Pinpoint the cell where the given text exists, returning its [x, y] midpoint coordinate. 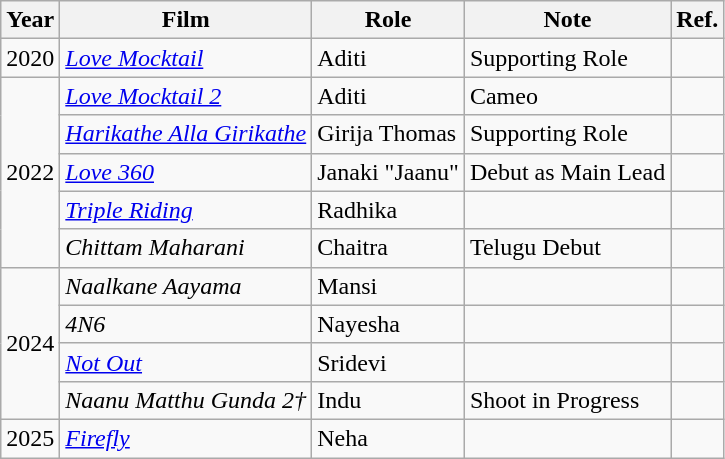
Love 360 [186, 172]
Triple Riding [186, 210]
Radhika [388, 210]
Chittam Maharani [186, 248]
Love Mocktail 2 [186, 96]
Girija Thomas [388, 134]
Debut as Main Lead [567, 172]
Harikathe Alla Girikathe [186, 134]
Indu [388, 400]
Year [30, 20]
4N6 [186, 324]
Nayesha [388, 324]
Naanu Matthu Gunda 2† [186, 400]
Cameo [567, 96]
Film [186, 20]
Telugu Debut [567, 248]
Shoot in Progress [567, 400]
Chaitra [388, 248]
2022 [30, 172]
Not Out [186, 362]
Neha [388, 438]
Mansi [388, 286]
2025 [30, 438]
2024 [30, 343]
Note [567, 20]
Naalkane Aayama [186, 286]
Role [388, 20]
Sridevi [388, 362]
Firefly [186, 438]
Janaki "Jaanu" [388, 172]
Love Mocktail [186, 58]
Ref. [698, 20]
2020 [30, 58]
